Pinpoint the cell where the given text exists, returning its (x, y) midpoint coordinate. 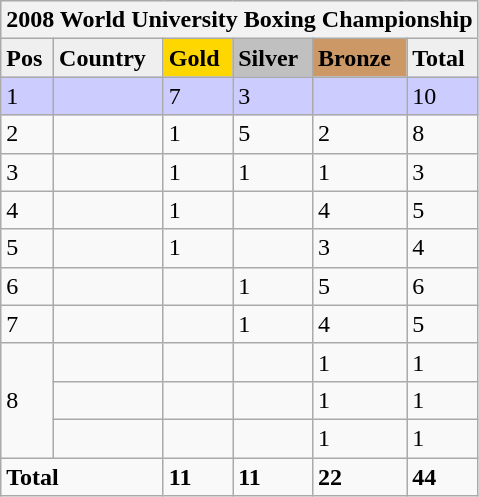
Country (109, 58)
22 (359, 477)
Silver (273, 58)
Pos (28, 58)
Bronze (359, 58)
10 (442, 96)
Gold (198, 58)
2008 World University Boxing Championship (240, 20)
44 (442, 477)
